Return [x, y] of the center of cell containing provided text 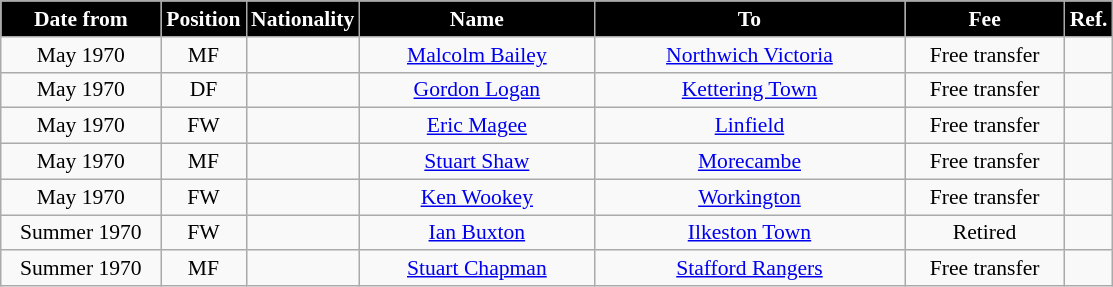
Ilkeston Town [749, 233]
Ian Buxton [476, 233]
Stuart Chapman [476, 269]
Eric Magee [476, 126]
To [749, 19]
Ken Wookey [476, 197]
Fee [985, 19]
Ref. [1089, 19]
Northwich Victoria [749, 55]
Name [476, 19]
Morecambe [749, 162]
DF [204, 90]
Linfield [749, 126]
Position [204, 19]
Gordon Logan [476, 90]
Malcolm Bailey [476, 55]
Kettering Town [749, 90]
Nationality [302, 19]
Date from [81, 19]
Stafford Rangers [749, 269]
Workington [749, 197]
Stuart Shaw [476, 162]
Retired [985, 233]
